Output the [X, Y] coordinate of the center of the cell containing the given text.  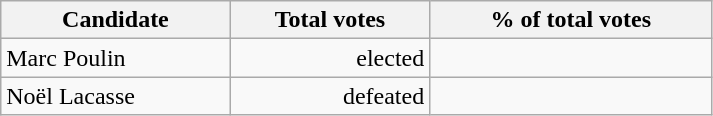
% of total votes [571, 20]
defeated [330, 96]
Total votes [330, 20]
Candidate [116, 20]
Noël Lacasse [116, 96]
elected [330, 58]
Marc Poulin [116, 58]
